Determine the [X, Y] coordinate at the center of the cell enclosing the given text.  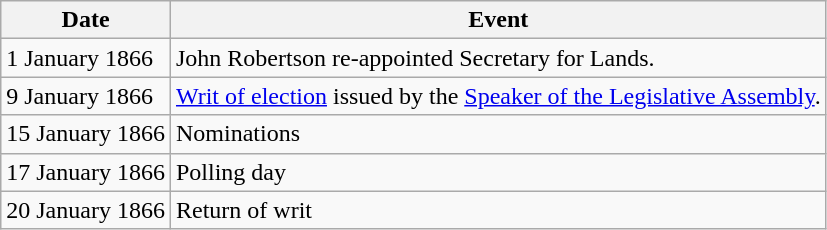
1 January 1866 [86, 58]
Event [498, 20]
15 January 1866 [86, 134]
9 January 1866 [86, 96]
John Robertson re-appointed Secretary for Lands. [498, 58]
20 January 1866 [86, 210]
Writ of election issued by the Speaker of the Legislative Assembly. [498, 96]
Date [86, 20]
Polling day [498, 172]
17 January 1866 [86, 172]
Return of writ [498, 210]
Nominations [498, 134]
